Provide the [X, Y] coordinate of the cell's center where the given text is located.  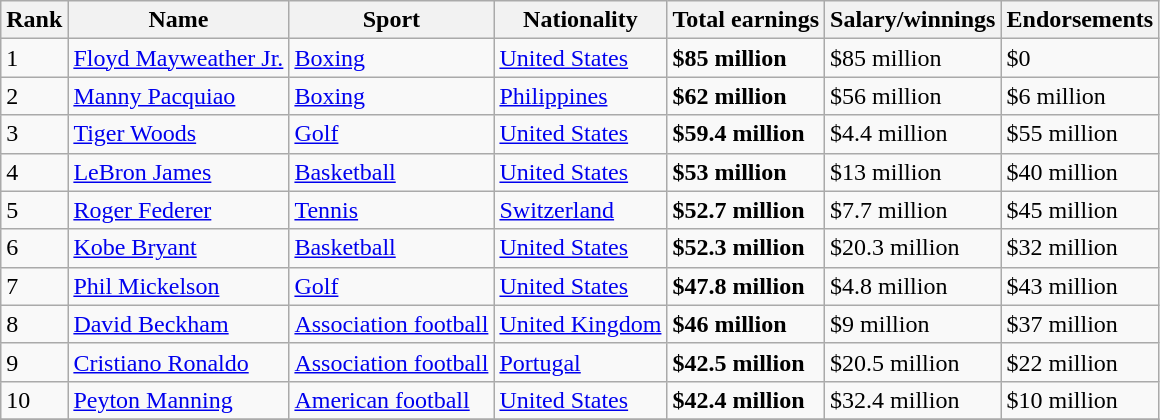
LeBron James [178, 172]
$43 million [1080, 286]
$7.7 million [913, 210]
4 [34, 172]
$53 million [746, 172]
$42.4 million [746, 400]
$46 million [746, 324]
7 [34, 286]
$32 million [1080, 248]
6 [34, 248]
Phil Mickelson [178, 286]
$55 million [1080, 134]
$20.5 million [913, 362]
Nationality [580, 20]
Switzerland [580, 210]
American football [392, 400]
David Beckham [178, 324]
$40 million [1080, 172]
$42.5 million [746, 362]
$10 million [1080, 400]
2 [34, 96]
3 [34, 134]
1 [34, 58]
$52.3 million [746, 248]
$13 million [913, 172]
$32.4 million [913, 400]
$22 million [1080, 362]
$52.7 million [746, 210]
$4.8 million [913, 286]
United Kingdom [580, 324]
Name [178, 20]
10 [34, 400]
$0 [1080, 58]
Portugal [580, 362]
$4.4 million [913, 134]
Floyd Mayweather Jr. [178, 58]
$47.8 million [746, 286]
$56 million [913, 96]
$45 million [1080, 210]
Salary/winnings [913, 20]
$59.4 million [746, 134]
9 [34, 362]
Sport [392, 20]
Endorsements [1080, 20]
$9 million [913, 324]
Kobe Bryant [178, 248]
Cristiano Ronaldo [178, 362]
Peyton Manning [178, 400]
5 [34, 210]
Tennis [392, 210]
$62 million [746, 96]
Total earnings [746, 20]
Rank [34, 20]
Roger Federer [178, 210]
$37 million [1080, 324]
$6 million [1080, 96]
Manny Pacquiao [178, 96]
Philippines [580, 96]
Tiger Woods [178, 134]
$20.3 million [913, 248]
8 [34, 324]
